For the text-containing cell, return its midpoint in [x, y] coordinate format. 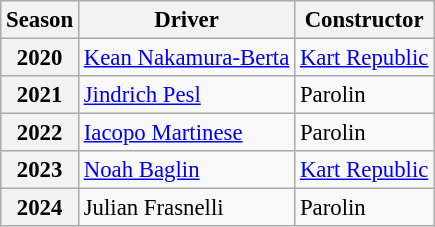
Constructor [364, 20]
Iacopo Martinese [186, 133]
Julian Frasnelli [186, 208]
2024 [40, 208]
Season [40, 20]
2022 [40, 133]
Kean Nakamura-Berta [186, 58]
2020 [40, 58]
2021 [40, 95]
Driver [186, 20]
Noah Baglin [186, 170]
2023 [40, 170]
Jindrich Pesl [186, 95]
